From the cell containing the given text, extract its center point as [X, Y] coordinate. 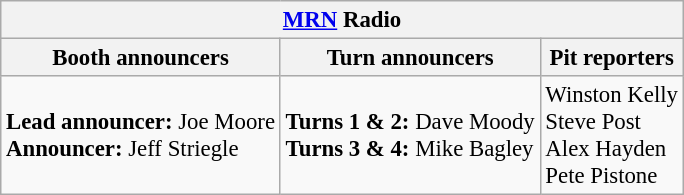
Booth announcers [141, 58]
Lead announcer: Joe MooreAnnouncer: Jeff Striegle [141, 136]
Turn announcers [410, 58]
Pit reporters [612, 58]
Winston KellySteve PostAlex HaydenPete Pistone [612, 136]
MRN Radio [342, 20]
Turns 1 & 2: Dave MoodyTurns 3 & 4: Mike Bagley [410, 136]
